For the text-containing cell, return its midpoint in [X, Y] coordinate format. 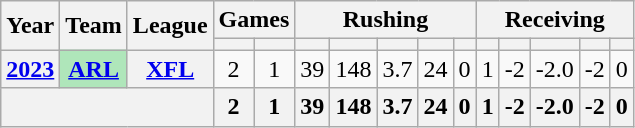
Games [254, 20]
2023 [30, 69]
Rushing [386, 20]
ARL [94, 69]
XFL [170, 69]
Year [30, 26]
League [170, 26]
Team [94, 26]
Receiving [554, 20]
